Extract the [X, Y] coordinate from the center of the cell holding the provided text.  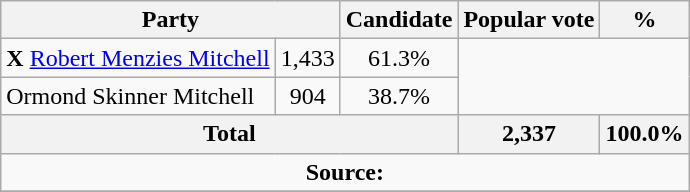
% [644, 20]
2,337 [529, 134]
1,433 [308, 58]
Party [170, 20]
38.7% [399, 96]
Candidate [399, 20]
Ormond Skinner Mitchell [138, 96]
100.0% [644, 134]
Source: [345, 172]
Popular vote [529, 20]
X Robert Menzies Mitchell [138, 58]
61.3% [399, 58]
Total [230, 134]
904 [308, 96]
